Scan for the cell matching the given text and deliver its (X, Y) coordinate at center. 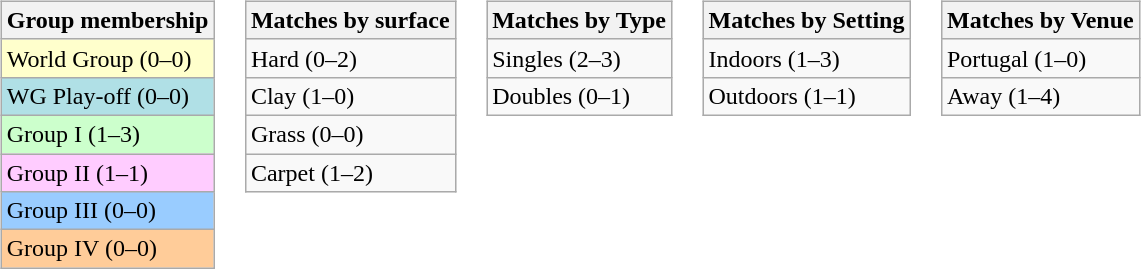
Group II (1–1) (108, 173)
Group I (1–3) (108, 134)
Group membership (108, 20)
Away (1–4) (1040, 96)
Group IV (0–0) (108, 249)
WG Play-off (0–0) (108, 96)
Outdoors (1–1) (806, 96)
Matches by Venue (1040, 20)
Indoors (1–3) (806, 58)
Clay (1–0) (350, 96)
Portugal (1–0) (1040, 58)
Grass (0–0) (350, 134)
Matches by surface (350, 20)
Hard (0–2) (350, 58)
Matches by Setting (806, 20)
World Group (0–0) (108, 58)
Singles (2–3) (580, 58)
Carpet (1–2) (350, 173)
Doubles (0–1) (580, 96)
Group III (0–0) (108, 211)
Matches by Type (580, 20)
